Output the (x, y) coordinate of the center of the cell containing the given text.  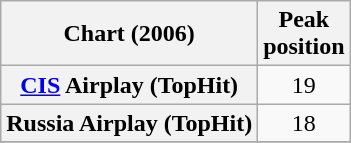
Peakposition (304, 34)
Russia Airplay (TopHit) (130, 123)
Chart (2006) (130, 34)
CIS Airplay (TopHit) (130, 85)
19 (304, 85)
18 (304, 123)
